Extract the (x, y) coordinate from the center of the cell holding the provided text.  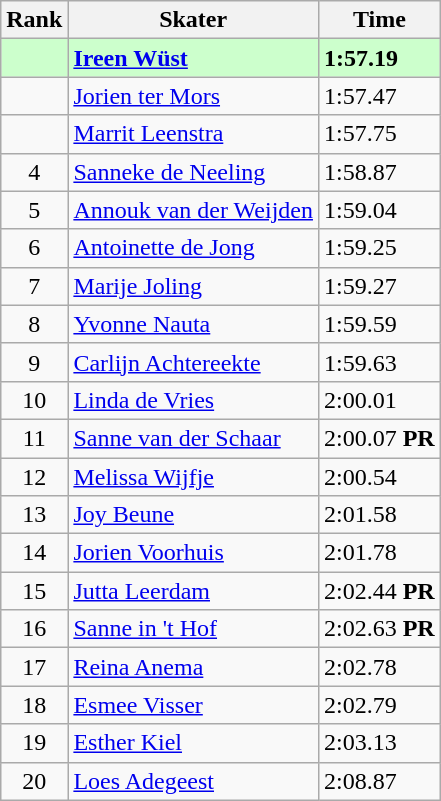
Marrit Leenstra (194, 134)
Linda de Vries (194, 400)
Jorien ter Mors (194, 96)
Rank (34, 20)
8 (34, 324)
Joy Beune (194, 515)
9 (34, 362)
1:57.19 (379, 58)
4 (34, 172)
20 (34, 781)
12 (34, 477)
2:02.78 (379, 667)
Melissa Wijfje (194, 477)
18 (34, 705)
1:57.75 (379, 134)
Sanne in 't Hof (194, 629)
1:59.59 (379, 324)
Reina Anema (194, 667)
2:08.87 (379, 781)
2:00.01 (379, 400)
Time (379, 20)
7 (34, 286)
14 (34, 553)
Carlijn Achtereekte (194, 362)
1:59.04 (379, 210)
2:02.63 PR (379, 629)
Annouk van der Weijden (194, 210)
2:00.54 (379, 477)
2:00.07 PR (379, 438)
2:01.58 (379, 515)
Sanneke de Neeling (194, 172)
Ireen Wüst (194, 58)
6 (34, 248)
2:01.78 (379, 553)
10 (34, 400)
Marije Joling (194, 286)
Antoinette de Jong (194, 248)
Skater (194, 20)
16 (34, 629)
5 (34, 210)
2:02.44 PR (379, 591)
Sanne van der Schaar (194, 438)
Loes Adegeest (194, 781)
Esther Kiel (194, 743)
1:58.87 (379, 172)
Jutta Leerdam (194, 591)
17 (34, 667)
1:59.25 (379, 248)
1:59.63 (379, 362)
Esmee Visser (194, 705)
11 (34, 438)
15 (34, 591)
2:03.13 (379, 743)
13 (34, 515)
1:59.27 (379, 286)
2:02.79 (379, 705)
Jorien Voorhuis (194, 553)
19 (34, 743)
1:57.47 (379, 96)
Yvonne Nauta (194, 324)
